Output the [X, Y] coordinate of the center of the cell containing the given text.  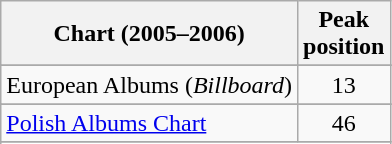
Peakposition [344, 34]
Chart (2005–2006) [150, 34]
Polish Albums Chart [150, 123]
13 [344, 85]
46 [344, 123]
European Albums (Billboard) [150, 85]
